Locate the cell with the specified text and output its (X, Y) center coordinate. 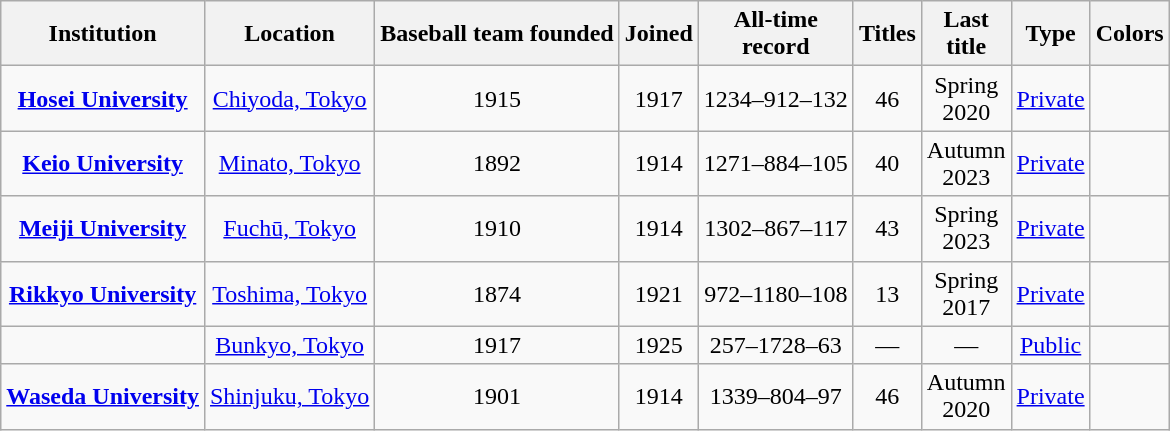
Keio University (103, 164)
Baseball team founded (497, 34)
1901 (497, 396)
1339–804–97 (776, 396)
Colors (1130, 34)
972–1180–108 (776, 294)
1302–867–117 (776, 228)
Shinjuku, Tokyo (289, 396)
Autumn2020 (966, 396)
Institution (103, 34)
257–1728–63 (776, 345)
Bunkyo, Tokyo (289, 345)
Joined (658, 34)
13 (887, 294)
1874 (497, 294)
Spring2023 (966, 228)
Location (289, 34)
1234–912–132 (776, 98)
1910 (497, 228)
Spring2017 (966, 294)
Meiji University (103, 228)
All-timerecord (776, 34)
1271–884–105 (776, 164)
Fuchū, Tokyo (289, 228)
Waseda University (103, 396)
Titles (887, 34)
1892 (497, 164)
Minato, Tokyo (289, 164)
Autumn2023 (966, 164)
Toshima, Tokyo (289, 294)
43 (887, 228)
Public (1050, 345)
Hosei University (103, 98)
1925 (658, 345)
40 (887, 164)
1921 (658, 294)
Lasttitle (966, 34)
Type (1050, 34)
Chiyoda, Tokyo (289, 98)
1915 (497, 98)
Rikkyo University (103, 294)
Spring2020 (966, 98)
